Pinpoint the cell where the given text exists, returning its (X, Y) midpoint coordinate. 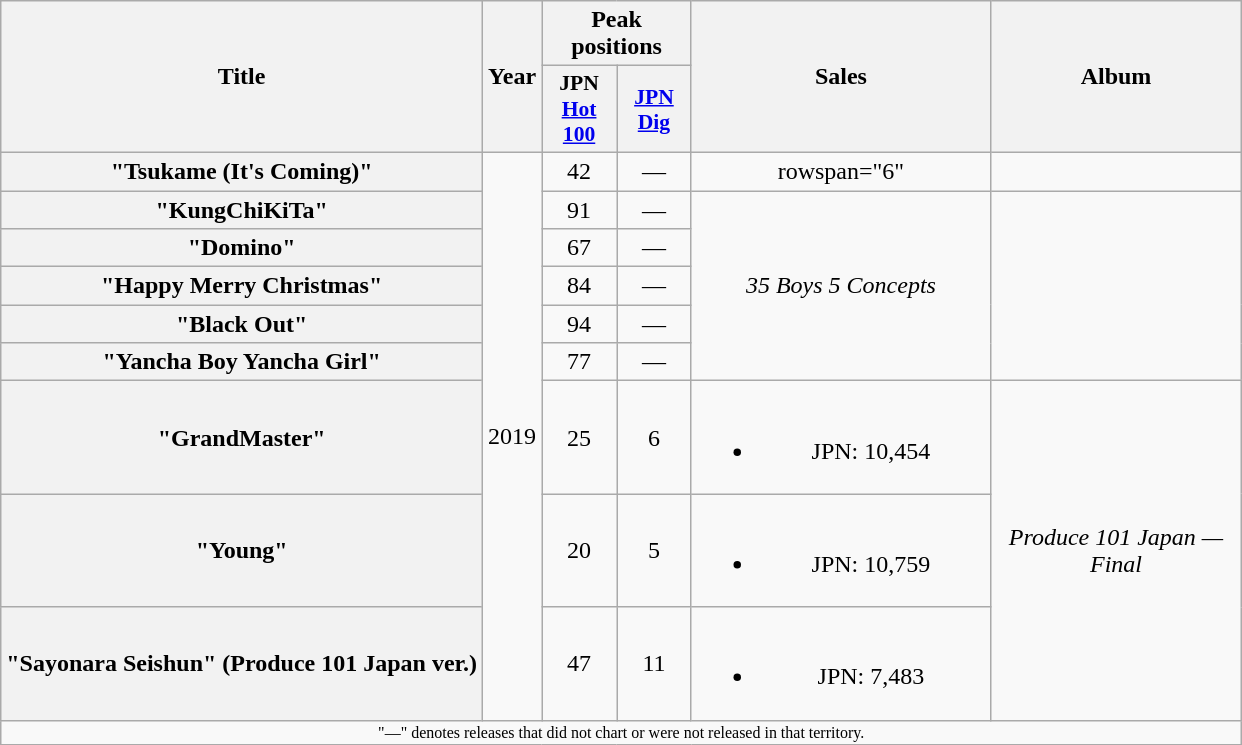
94 (580, 324)
"Tsukame (It's Coming)" (242, 171)
20 (580, 550)
Year (512, 77)
JPNHot 100 (580, 110)
JPN: 7,483 (840, 664)
"—" denotes releases that did not chart or were not released in that territory. (622, 732)
67 (580, 248)
rowspan="6" (840, 171)
JPN: 10,759 (840, 550)
Album (1116, 77)
"GrandMaster" (242, 438)
Title (242, 77)
"KungChiKiTa" (242, 209)
"Young" (242, 550)
Peak positions (617, 34)
Sales (840, 77)
47 (580, 664)
"Happy Merry Christmas" (242, 286)
91 (580, 209)
77 (580, 362)
11 (654, 664)
25 (580, 438)
Produce 101 Japan — Final (1116, 550)
42 (580, 171)
JPN: 10,454 (840, 438)
"Sayonara Seishun" (Produce 101 Japan ver.) (242, 664)
6 (654, 438)
5 (654, 550)
"Black Out" (242, 324)
"Domino" (242, 248)
JPN Dig (654, 110)
2019 (512, 436)
84 (580, 286)
"Yancha Boy Yancha Girl" (242, 362)
35 Boys 5 Concepts (840, 285)
